Determine the [X, Y] coordinate at the center of the cell enclosing the given text.  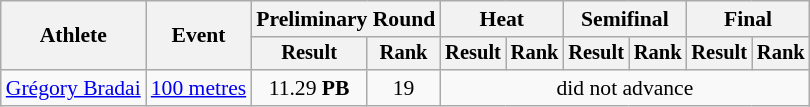
Grégory Bradai [74, 88]
19 [404, 88]
Preliminary Round [346, 19]
did not advance [624, 88]
100 metres [198, 88]
Event [198, 36]
11.29 PB [309, 88]
Semifinal [624, 19]
Final [748, 19]
Heat [502, 19]
Athlete [74, 36]
